For the text-containing cell, return its midpoint in [x, y] coordinate format. 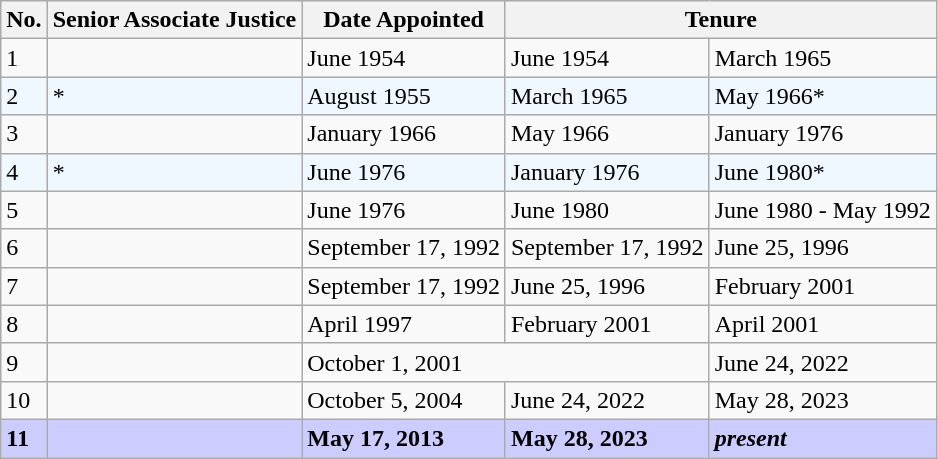
No. [24, 20]
June 1980 [607, 210]
8 [24, 324]
4 [24, 172]
present [822, 438]
April 1997 [404, 324]
January 1966 [404, 134]
May 1966* [822, 96]
October 5, 2004 [404, 400]
7 [24, 286]
June 1980* [822, 172]
Senior Associate Justice [174, 20]
October 1, 2001 [506, 362]
9 [24, 362]
June 1980 - May 1992 [822, 210]
10 [24, 400]
6 [24, 248]
April 2001 [822, 324]
May 17, 2013 [404, 438]
5 [24, 210]
August 1955 [404, 96]
Tenure [720, 20]
3 [24, 134]
11 [24, 438]
May 1966 [607, 134]
2 [24, 96]
1 [24, 58]
Date Appointed [404, 20]
